Provide the (X, Y) coordinate of the cell's center where the given text is located.  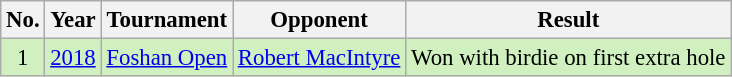
Tournament (166, 20)
Year (73, 20)
1 (23, 58)
Won with birdie on first extra hole (568, 58)
Opponent (318, 20)
Foshan Open (166, 58)
Robert MacIntyre (318, 58)
No. (23, 20)
2018 (73, 58)
Result (568, 20)
